Scan for the cell matching the given text and deliver its [x, y] coordinate at center. 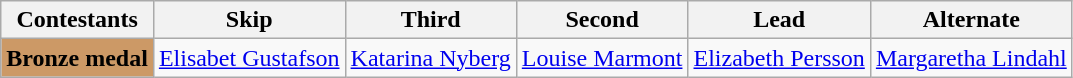
Third [430, 20]
Lead [779, 20]
Louise Marmont [602, 58]
Bronze medal [78, 58]
Second [602, 20]
Alternate [971, 20]
Elisabet Gustafson [249, 58]
Contestants [78, 20]
Katarina Nyberg [430, 58]
Skip [249, 20]
Margaretha Lindahl [971, 58]
Elizabeth Persson [779, 58]
